Search for the cell housing the specified text and yield its [x, y] center coordinate. 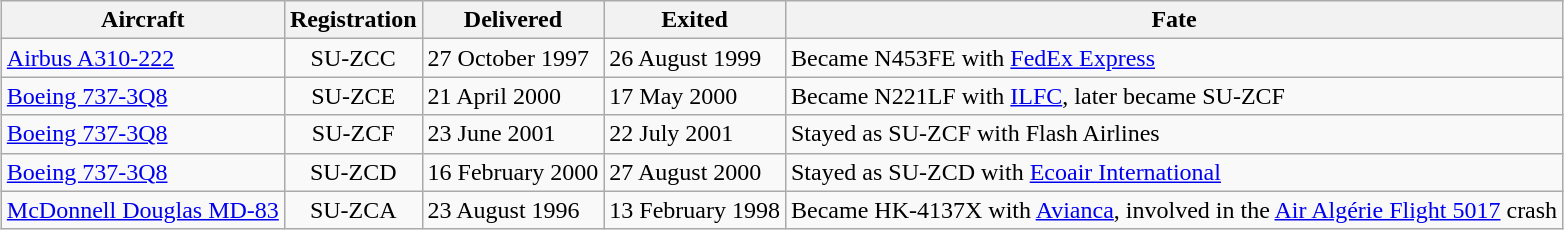
21 April 2000 [513, 96]
Stayed as SU-ZCF with Flash Airlines [1174, 134]
23 August 1996 [513, 210]
Airbus A310-222 [142, 58]
Exited [695, 20]
SU-ZCC [353, 58]
Stayed as SU-ZCD with Ecoair International [1174, 172]
27 October 1997 [513, 58]
17 May 2000 [695, 96]
Fate [1174, 20]
Registration [353, 20]
Delivered [513, 20]
SU-ZCF [353, 134]
SU-ZCA [353, 210]
13 February 1998 [695, 210]
SU-ZCD [353, 172]
SU-ZCE [353, 96]
Aircraft [142, 20]
22 July 2001 [695, 134]
16 February 2000 [513, 172]
23 June 2001 [513, 134]
Became N221LF with ILFC, later became SU-ZCF [1174, 96]
27 August 2000 [695, 172]
Became HK-4137X with Avianca, involved in the Air Algérie Flight 5017 crash [1174, 210]
Became N453FE with FedEx Express [1174, 58]
26 August 1999 [695, 58]
McDonnell Douglas MD-83 [142, 210]
